Identify which cell holds the provided text, then report its (X, Y) central coordinate. 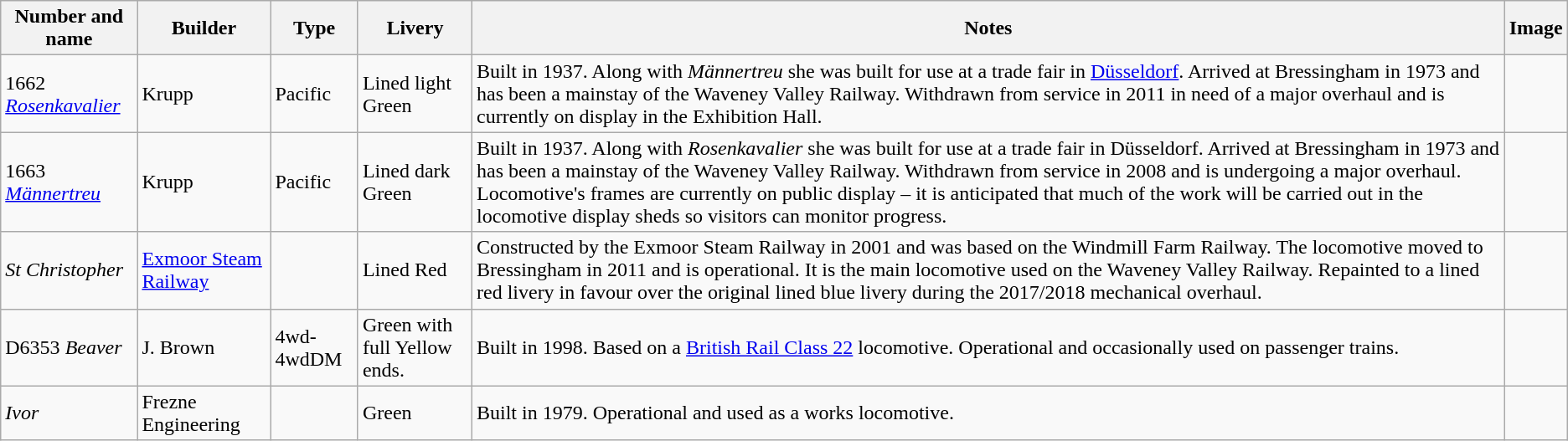
Number and name (69, 28)
Frezne Engineering (204, 413)
1663 Männertreu (69, 182)
D6353 Beaver (69, 347)
Lined light Green (415, 94)
Exmoor Steam Railway (204, 270)
Lined Red (415, 270)
Built in 1998. Based on a British Rail Class 22 locomotive. Operational and occasionally used on passenger trains. (988, 347)
Type (315, 28)
Builder (204, 28)
Lined dark Green (415, 182)
Green with full Yellow ends. (415, 347)
Ivor (69, 413)
4wd-4wdDM (315, 347)
Image (1536, 28)
Notes (988, 28)
1662 Rosenkavalier (69, 94)
Green (415, 413)
Built in 1979. Operational and used as a works locomotive. (988, 413)
Livery (415, 28)
St Christopher (69, 270)
J. Brown (204, 347)
